For the text-containing cell, return its midpoint in (x, y) coordinate format. 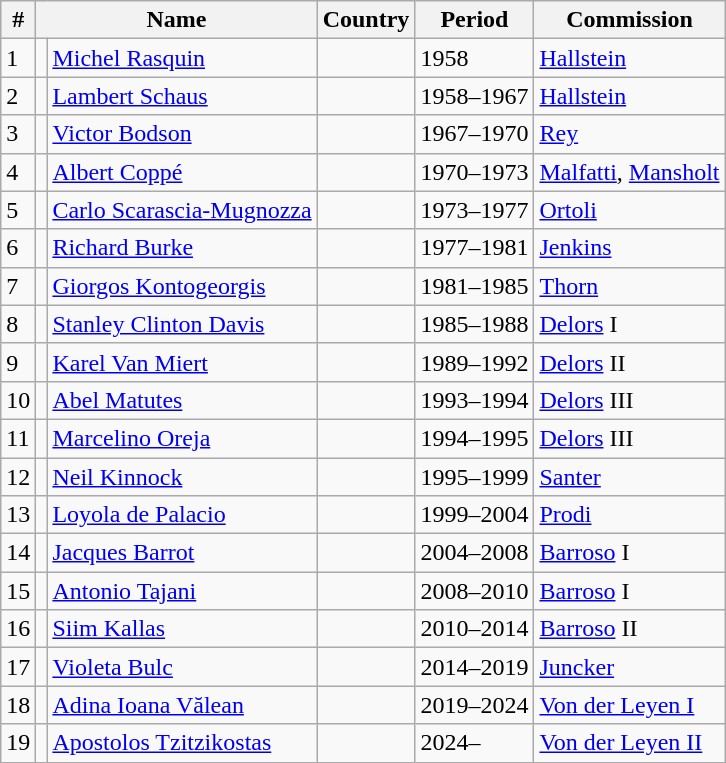
1977–1981 (474, 248)
4 (18, 172)
1958 (474, 58)
Delors I (630, 324)
14 (18, 553)
Thorn (630, 286)
1958–1967 (474, 96)
2019–2024 (474, 705)
Malfatti, Mansholt (630, 172)
2014–2019 (474, 667)
1993–1994 (474, 400)
Antonio Tajani (182, 591)
7 (18, 286)
1994–1995 (474, 438)
Von der Leyen II (630, 743)
5 (18, 210)
13 (18, 515)
12 (18, 477)
Barroso II (630, 629)
1985–1988 (474, 324)
Von der Leyen I (630, 705)
1973–1977 (474, 210)
1989–1992 (474, 362)
17 (18, 667)
Karel Van Miert (182, 362)
Victor Bodson (182, 134)
Commission (630, 20)
Jenkins (630, 248)
# (18, 20)
Neil Kinnock (182, 477)
9 (18, 362)
Giorgos Kontogeorgis (182, 286)
16 (18, 629)
1 (18, 58)
Rey (630, 134)
Richard Burke (182, 248)
6 (18, 248)
3 (18, 134)
8 (18, 324)
1995–1999 (474, 477)
15 (18, 591)
Siim Kallas (182, 629)
1970–1973 (474, 172)
1967–1970 (474, 134)
Apostolos Tzitzikostas (182, 743)
2008–2010 (474, 591)
Loyola de Palacio (182, 515)
Period (474, 20)
Michel Rasquin (182, 58)
2010–2014 (474, 629)
Albert Coppé (182, 172)
Carlo Scarascia-Mugnozza (182, 210)
Juncker (630, 667)
2024– (474, 743)
Name (176, 20)
11 (18, 438)
Adina Ioana Vălean (182, 705)
Delors II (630, 362)
18 (18, 705)
Marcelino Oreja (182, 438)
Prodi (630, 515)
Abel Matutes (182, 400)
Santer (630, 477)
Jacques Barrot (182, 553)
10 (18, 400)
1999–2004 (474, 515)
Violeta Bulc (182, 667)
2004–2008 (474, 553)
19 (18, 743)
Ortoli (630, 210)
2 (18, 96)
Stanley Clinton Davis (182, 324)
Country (366, 20)
1981–1985 (474, 286)
Lambert Schaus (182, 96)
